Capture the cell that displays the provided text and extract its (X, Y) central coordinate. 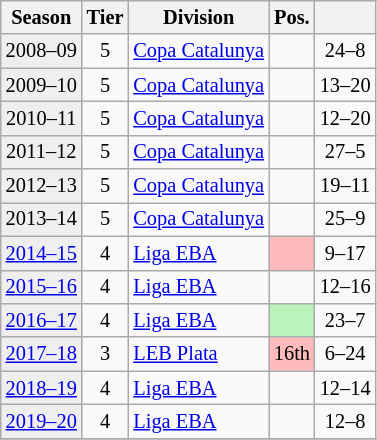
2017–18 (42, 354)
Tier (106, 17)
16th (292, 354)
3 (106, 354)
12–14 (346, 388)
LEB Plata (198, 354)
24–8 (346, 51)
2014–15 (42, 253)
Season (42, 17)
23–7 (346, 320)
2010–11 (42, 118)
25–9 (346, 219)
Pos. (292, 17)
6–24 (346, 354)
12–16 (346, 287)
2018–19 (42, 388)
12–20 (346, 118)
12–8 (346, 421)
19–11 (346, 186)
9–17 (346, 253)
2012–13 (42, 186)
2016–17 (42, 320)
2013–14 (42, 219)
13–20 (346, 85)
2009–10 (42, 85)
2008–09 (42, 51)
27–5 (346, 152)
2019–20 (42, 421)
2015–16 (42, 287)
Division (198, 17)
2011–12 (42, 152)
